Return the [X, Y] coordinate for the center point of the cell that contains the specified text.  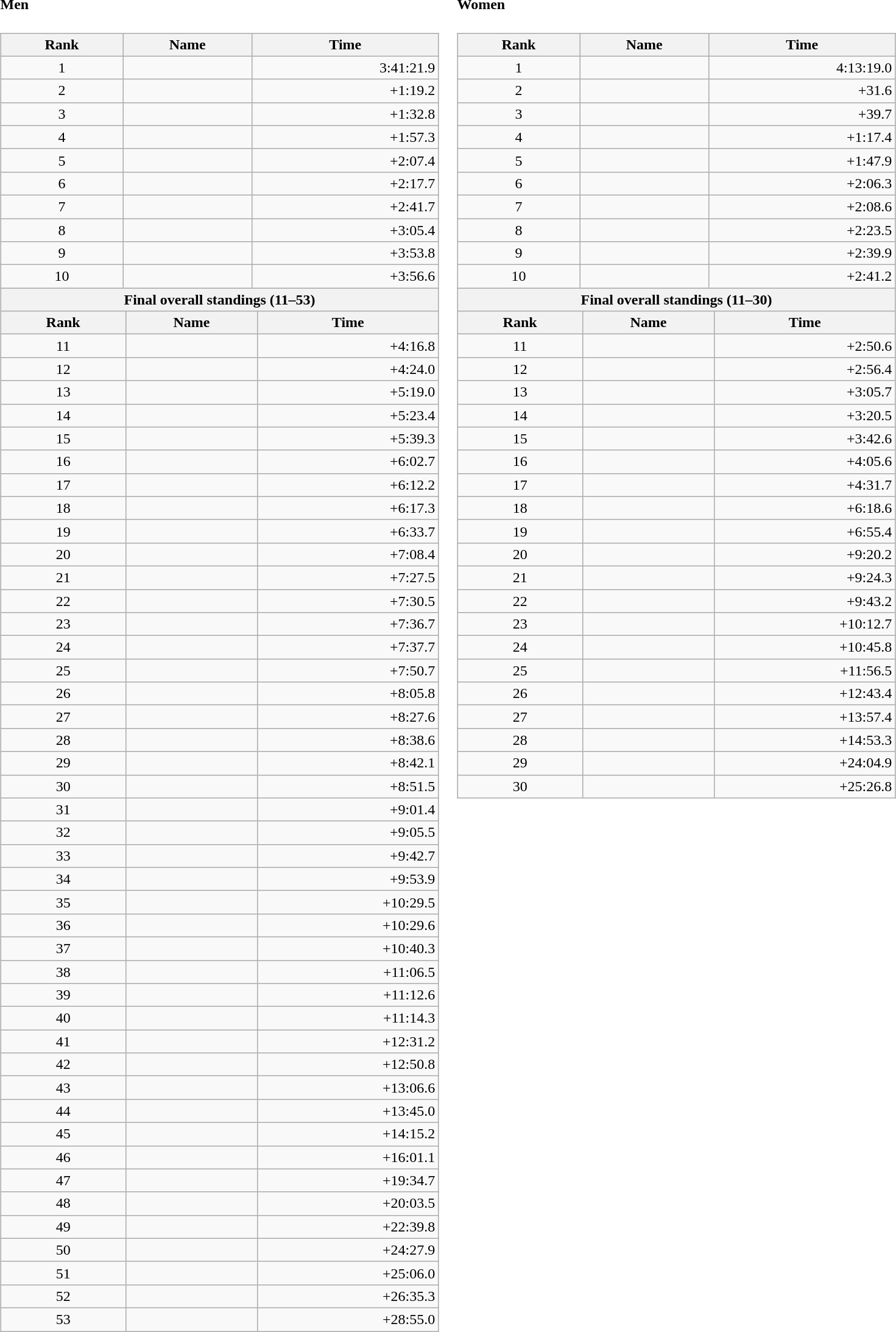
+10:40.3 [348, 948]
+24:27.9 [348, 1250]
+2:41.2 [802, 277]
+2:41.7 [345, 206]
+3:53.8 [345, 253]
41 [63, 1041]
35 [63, 902]
34 [63, 879]
+2:23.5 [802, 230]
Final overall standings (11–53) [219, 300]
+8:38.6 [348, 740]
3:41:21.9 [345, 68]
45 [63, 1134]
+8:05.8 [348, 694]
+3:42.6 [805, 439]
+5:23.4 [348, 415]
+7:30.5 [348, 601]
+6:55.4 [805, 531]
+20:03.5 [348, 1203]
+25:26.8 [805, 786]
+22:39.8 [348, 1227]
+6:17.3 [348, 508]
36 [63, 925]
+5:39.3 [348, 439]
+8:42.1 [348, 763]
+9:43.2 [805, 601]
+3:05.4 [345, 230]
+4:16.8 [348, 346]
+2:39.9 [802, 253]
40 [63, 1018]
+10:29.6 [348, 925]
Final overall standings (11–30) [676, 300]
+7:27.5 [348, 577]
+25:06.0 [348, 1273]
+1:47.9 [802, 160]
53 [63, 1319]
42 [63, 1065]
+11:06.5 [348, 972]
+3:20.5 [805, 415]
39 [63, 995]
44 [63, 1111]
+2:17.7 [345, 183]
+24:04.9 [805, 763]
+12:50.8 [348, 1065]
+14:15.2 [348, 1134]
46 [63, 1157]
+5:19.0 [348, 392]
+6:33.7 [348, 531]
+11:12.6 [348, 995]
+13:57.4 [805, 717]
+11:56.5 [805, 671]
+6:12.2 [348, 485]
+8:27.6 [348, 717]
+2:56.4 [805, 369]
49 [63, 1227]
+2:50.6 [805, 346]
+2:07.4 [345, 160]
+10:45.8 [805, 647]
+6:02.7 [348, 462]
50 [63, 1250]
+11:14.3 [348, 1018]
+28:55.0 [348, 1319]
+7:36.7 [348, 624]
+4:24.0 [348, 369]
+1:19.2 [345, 91]
+10:12.7 [805, 624]
+3:56.6 [345, 277]
+2:08.6 [802, 206]
+31.6 [802, 91]
+10:29.5 [348, 902]
31 [63, 809]
43 [63, 1088]
+19:34.7 [348, 1180]
+6:18.6 [805, 508]
+12:31.2 [348, 1041]
+3:05.7 [805, 392]
+2:06.3 [802, 183]
+26:35.3 [348, 1296]
+9:42.7 [348, 856]
+16:01.1 [348, 1157]
47 [63, 1180]
+8:51.5 [348, 786]
+1:17.4 [802, 137]
+14:53.3 [805, 740]
+9:05.5 [348, 833]
+9:20.2 [805, 554]
37 [63, 948]
+12:43.4 [805, 694]
+7:37.7 [348, 647]
+4:05.6 [805, 462]
+7:50.7 [348, 671]
4:13:19.0 [802, 68]
+1:57.3 [345, 137]
+39.7 [802, 114]
+9:01.4 [348, 809]
+4:31.7 [805, 485]
48 [63, 1203]
+13:06.6 [348, 1088]
51 [63, 1273]
+9:24.3 [805, 577]
+1:32.8 [345, 114]
+13:45.0 [348, 1111]
+7:08.4 [348, 554]
+9:53.9 [348, 879]
52 [63, 1296]
38 [63, 972]
32 [63, 833]
33 [63, 856]
